For the text-containing cell, return its midpoint in (x, y) coordinate format. 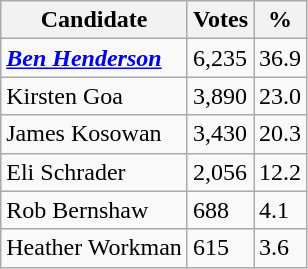
% (280, 20)
Kirsten Goa (94, 96)
Votes (220, 20)
Eli Schrader (94, 172)
2,056 (220, 172)
6,235 (220, 58)
3,430 (220, 134)
615 (220, 248)
3,890 (220, 96)
Heather Workman (94, 248)
Ben Henderson (94, 58)
Rob Bernshaw (94, 210)
Candidate (94, 20)
James Kosowan (94, 134)
36.9 (280, 58)
4.1 (280, 210)
12.2 (280, 172)
688 (220, 210)
3.6 (280, 248)
20.3 (280, 134)
23.0 (280, 96)
